Return [X, Y] of the center of cell containing provided text 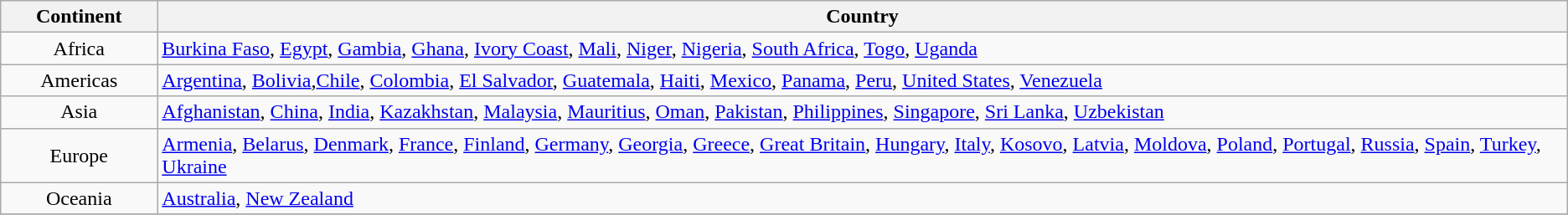
Asia [79, 112]
Americas [79, 80]
Country [863, 17]
Europe [79, 156]
Australia, New Zealand [863, 198]
Africa [79, 49]
Oceania [79, 198]
Afghanistan, China, India, Kazakhstan, Malaysia, Mauritius, Oman, Pakistan, Philippines, Singapore, Sri Lanka, Uzbekistan [863, 112]
Argentina, Bolivia,Chile, Colombia, El Salvador, Guatemala, Haiti, Mexico, Panama, Peru, United States, Venezuela [863, 80]
Continent [79, 17]
Burkina Faso, Egypt, Gambia, Ghana, Ivory Coast, Mali, Niger, Nigeria, South Africa, Togo, Uganda [863, 49]
